Search for the cell housing the specified text and yield its [X, Y] center coordinate. 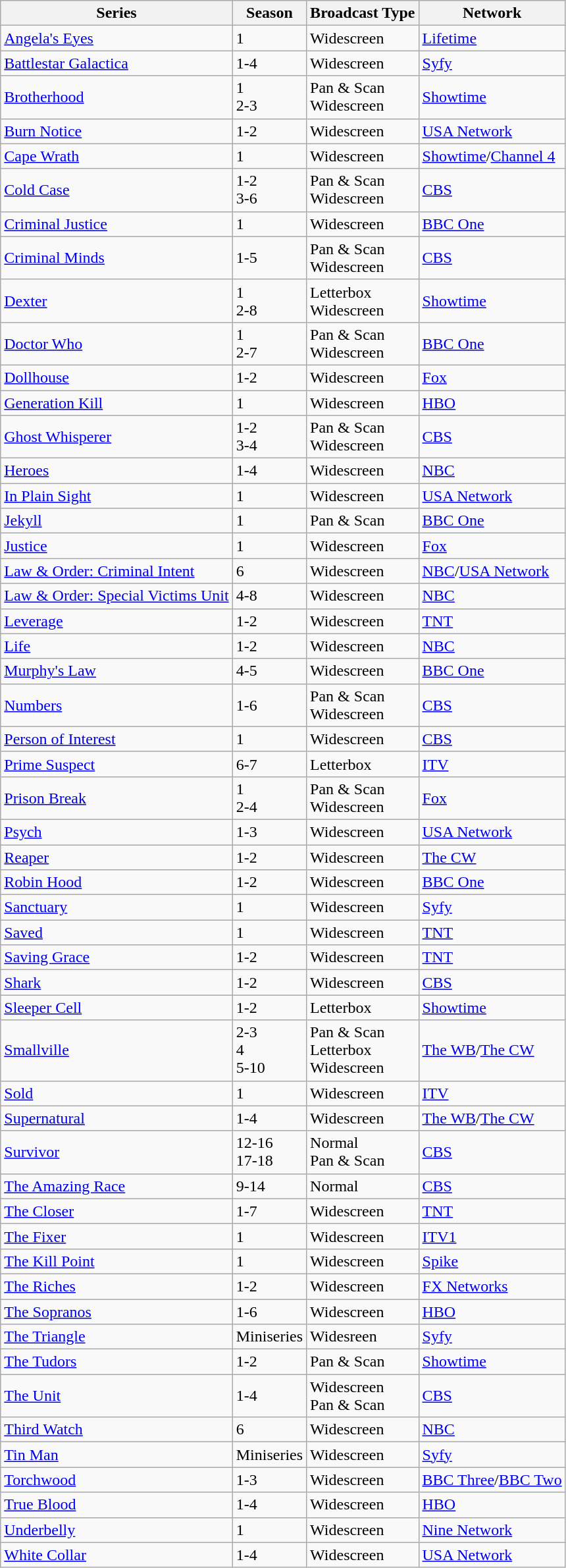
The Riches [116, 1286]
NormalPan & Scan [363, 1152]
1-5 [269, 258]
Sold [116, 1093]
The Amazing Race [116, 1186]
9-14 [269, 1186]
Angela's Eyes [116, 38]
Shark [116, 983]
WidescreenPan & Scan [363, 1396]
Battlestar Galactica [116, 63]
Saving Grace [116, 958]
Dollhouse [116, 377]
Survivor [116, 1152]
12-7 [269, 344]
The Triangle [116, 1337]
Jekyll [116, 521]
2-345-10 [269, 1050]
Smallville [116, 1050]
Cold Case [116, 190]
The Closer [116, 1211]
Criminal Minds [116, 258]
BBC Three/BBC Two [492, 1480]
Cape Wrath [116, 156]
Justice [116, 546]
Tin Man [116, 1455]
Psych [116, 832]
Series [116, 13]
The Unit [116, 1396]
LetterboxWidescreen [363, 300]
The Kill Point [116, 1261]
Torchwood [116, 1480]
Saved [116, 933]
Ghost Whisperer [116, 437]
Leverage [116, 621]
The Fixer [116, 1236]
Sanctuary [116, 907]
ITV1 [492, 1236]
Robin Hood [116, 882]
12-8 [269, 300]
Pan & ScanLetterboxWidescreen [363, 1050]
The Sopranos [116, 1311]
12-3 [269, 97]
Prime Suspect [116, 764]
Widesreen [363, 1337]
Reaper [116, 857]
Lifetime [492, 38]
Numbers [116, 705]
12-1617-18 [269, 1152]
Law & Order: Criminal Intent [116, 571]
Network [492, 13]
12-4 [269, 798]
Normal [363, 1186]
Spike [492, 1261]
4-5 [269, 671]
Supernatural [116, 1118]
Season [269, 13]
Third Watch [116, 1430]
NBC/USA Network [492, 571]
1-23-6 [269, 190]
The CW [492, 857]
In Plain Sight [116, 496]
Nine Network [492, 1530]
White Collar [116, 1555]
Heroes [116, 471]
Murphy's Law [116, 671]
Person of Interest [116, 739]
Burn Notice [116, 131]
Brotherhood [116, 97]
True Blood [116, 1505]
Prison Break [116, 798]
FX Networks [492, 1286]
Dexter [116, 300]
Underbelly [116, 1530]
Showtime/Channel 4 [492, 156]
The Tudors [116, 1362]
Sleeper Cell [116, 1008]
Life [116, 646]
4-8 [269, 596]
6-7 [269, 764]
1-7 [269, 1211]
Doctor Who [116, 344]
Law & Order: Special Victims Unit [116, 596]
Broadcast Type [363, 13]
Criminal Justice [116, 224]
1-23-4 [269, 437]
Generation Kill [116, 402]
